Provide the [X, Y] coordinate of the cell's center where the given text is located.  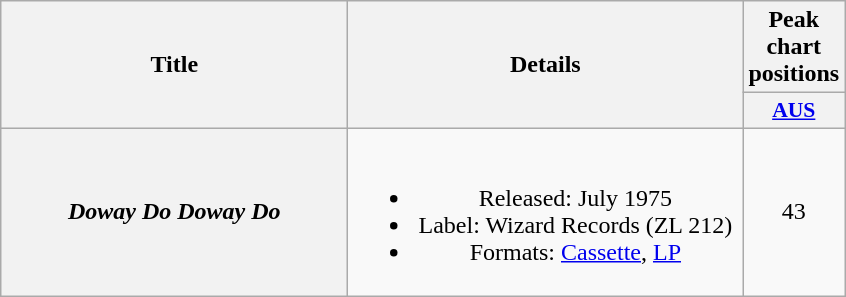
Title [174, 65]
AUS [794, 111]
Peak chart positions [794, 47]
Details [546, 65]
Doway Do Doway Do [174, 212]
Released: July 1975Label: Wizard Records (ZL 212)Formats: Cassette, LP [546, 212]
43 [794, 212]
